Find where the given text appears and provide that cell's center as (x, y) coordinate. 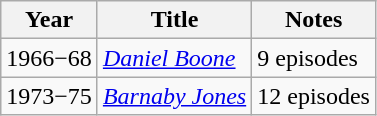
9 episodes (314, 58)
12 episodes (314, 96)
Notes (314, 20)
Daniel Boone (174, 58)
Year (50, 20)
Title (174, 20)
1966−68 (50, 58)
1973−75 (50, 96)
Barnaby Jones (174, 96)
